Search for the cell housing the specified text and yield its [X, Y] center coordinate. 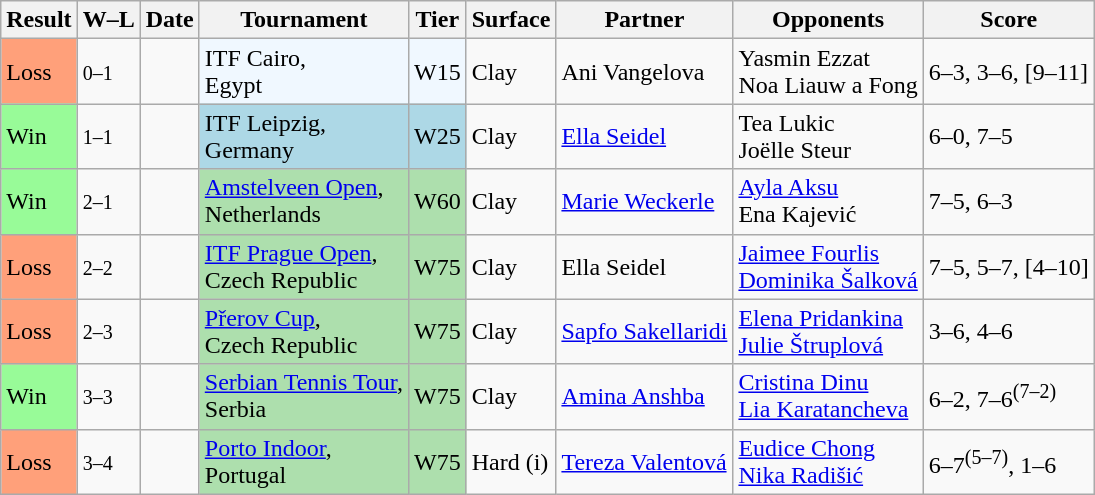
Surface [511, 20]
Hard (i) [511, 462]
Ani Vangelova [644, 72]
Tea Lukic Joëlle Steur [828, 136]
1–1 [108, 136]
Jaimee Fourlis Dominika Šalková [828, 266]
Score [1008, 20]
Tier [437, 20]
Result [39, 20]
Date [170, 20]
Eudice Chong Nika Radišić [828, 462]
Porto Indoor, Portugal [304, 462]
6–7(5–7), 1–6 [1008, 462]
Serbian Tennis Tour, Serbia [304, 396]
Sapfo Sakellaridi [644, 332]
Partner [644, 20]
Marie Weckerle [644, 202]
Opponents [828, 20]
6–2, 7–6(7–2) [1008, 396]
Cristina Dinu Lia Karatancheva [828, 396]
2–3 [108, 332]
7–5, 6–3 [1008, 202]
Přerov Cup, Czech Republic [304, 332]
Amina Anshba [644, 396]
W15 [437, 72]
6–0, 7–5 [1008, 136]
W60 [437, 202]
Amstelveen Open, Netherlands [304, 202]
Tereza Valentová [644, 462]
6–3, 3–6, [9–11] [1008, 72]
7–5, 5–7, [4–10] [1008, 266]
ITF Leipzig, Germany [304, 136]
Yasmin Ezzat Noa Liauw a Fong [828, 72]
0–1 [108, 72]
3–4 [108, 462]
Elena Pridankina Julie Štruplová [828, 332]
ITF Cairo, Egypt [304, 72]
Tournament [304, 20]
2–2 [108, 266]
3–3 [108, 396]
W25 [437, 136]
W–L [108, 20]
3–6, 4–6 [1008, 332]
2–1 [108, 202]
ITF Prague Open, Czech Republic [304, 266]
Ayla Aksu Ena Kajević [828, 202]
